Find where the given text appears and provide that cell's center as (x, y) coordinate. 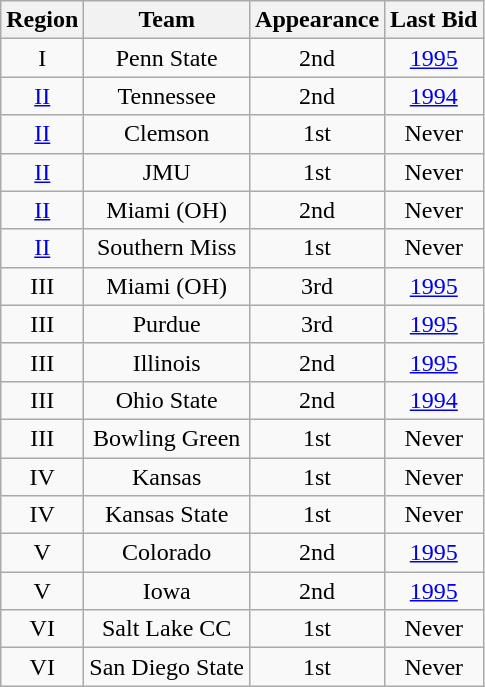
San Diego State (167, 667)
Kansas State (167, 515)
Penn State (167, 58)
Illinois (167, 362)
Colorado (167, 553)
JMU (167, 172)
Kansas (167, 477)
Region (42, 20)
Team (167, 20)
Last Bid (434, 20)
Bowling Green (167, 438)
I (42, 58)
Salt Lake CC (167, 629)
Clemson (167, 134)
Iowa (167, 591)
Purdue (167, 324)
Appearance (318, 20)
Tennessee (167, 96)
Ohio State (167, 400)
Southern Miss (167, 248)
